From the cell containing the given text, extract its center point as (X, Y) coordinate. 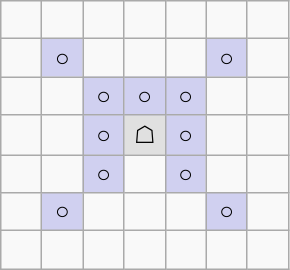
☖ (144, 135)
